For the text-containing cell, return its midpoint in (x, y) coordinate format. 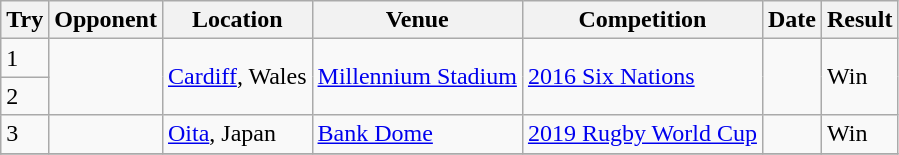
Venue (417, 20)
2 (25, 96)
Oita, Japan (237, 134)
Cardiff, Wales (237, 77)
Result (860, 20)
Bank Dome (417, 134)
Location (237, 20)
1 (25, 58)
Millennium Stadium (417, 77)
Date (792, 20)
Try (25, 20)
3 (25, 134)
Competition (642, 20)
2019 Rugby World Cup (642, 134)
2016 Six Nations (642, 77)
Opponent (106, 20)
